Identify which cell holds the provided text, then report its [x, y] central coordinate. 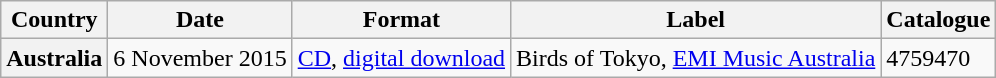
4759470 [938, 58]
Format [401, 20]
Label [696, 20]
Country [54, 20]
Catalogue [938, 20]
Birds of Tokyo, EMI Music Australia [696, 58]
CD, digital download [401, 58]
6 November 2015 [200, 58]
Date [200, 20]
Australia [54, 58]
